Search for the cell housing the specified text and yield its (X, Y) center coordinate. 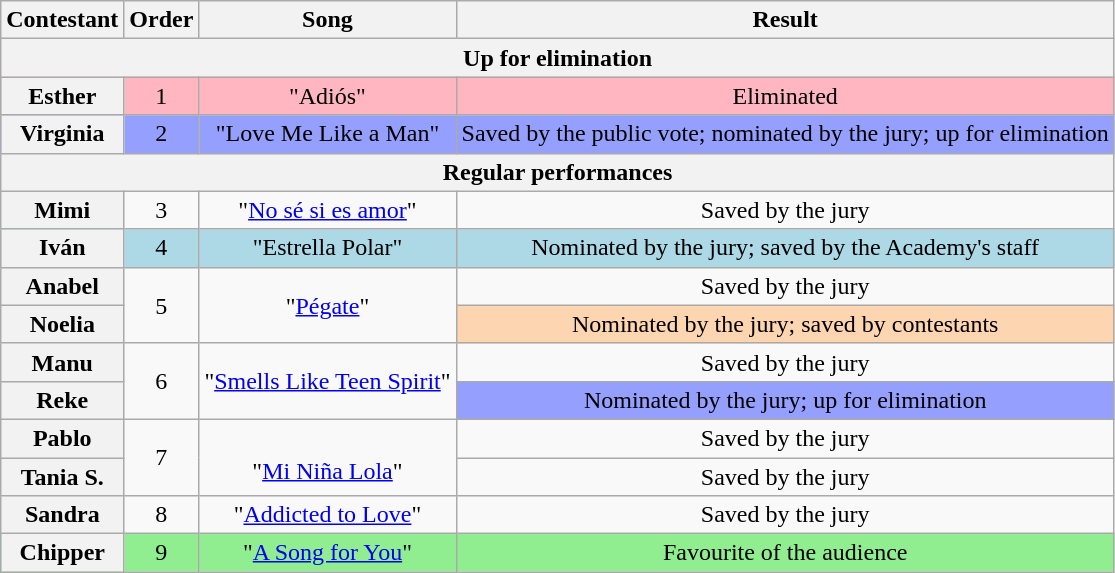
Esther (62, 96)
"Smells Like Teen Spirit" (328, 381)
"Mi Niña Lola" (328, 457)
"A Song for You" (328, 553)
Chipper (62, 553)
Virginia (62, 134)
Anabel (62, 286)
"No sé si es amor" (328, 210)
Up for elimination (558, 58)
Eliminated (785, 96)
Song (328, 20)
Favourite of the audience (785, 553)
7 (162, 457)
Iván (62, 248)
Noelia (62, 324)
"Estrella Polar" (328, 248)
3 (162, 210)
Mimi (62, 210)
5 (162, 305)
Pablo (62, 438)
4 (162, 248)
9 (162, 553)
Result (785, 20)
"Addicted to Love" (328, 515)
Contestant (62, 20)
8 (162, 515)
Order (162, 20)
Nominated by the jury; saved by contestants (785, 324)
1 (162, 96)
"Adiós" (328, 96)
Nominated by the jury; saved by the Academy's staff (785, 248)
Manu (62, 362)
Regular performances (558, 172)
2 (162, 134)
Tania S. (62, 477)
Sandra (62, 515)
Nominated by the jury; up for elimination (785, 400)
6 (162, 381)
"Love Me Like a Man" (328, 134)
"Pégate" (328, 305)
Saved by the public vote; nominated by the jury; up for elimination (785, 134)
Reke (62, 400)
